Extract the [X, Y] coordinate from the center of the cell holding the provided text.  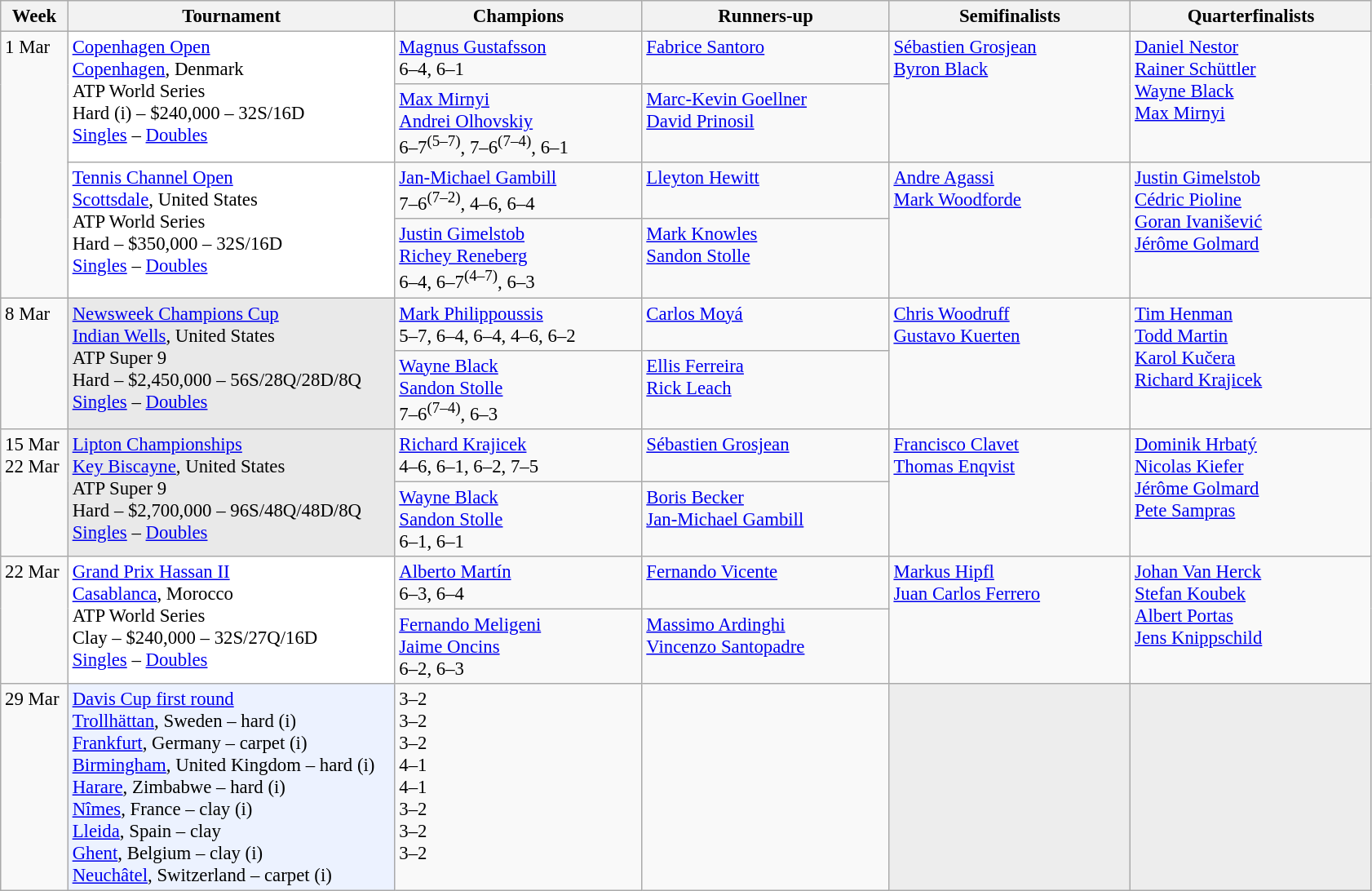
15 Mar22 Mar [34, 492]
Ellis Ferreira Rick Leach [765, 389]
Quarterfinalists [1251, 16]
Wayne Black Sandon Stolle6–1, 6–1 [519, 519]
Markus Hipfl Juan Carlos Ferrero [1010, 620]
Runners-up [765, 16]
Sébastien Grosjean Byron Black [1010, 98]
Champions [519, 16]
Dominik Hrbatý Nicolas Kiefer Jérôme Golmard Pete Sampras [1251, 492]
Alberto Martín6–3, 6–4 [519, 583]
Sébastien Grosjean [765, 455]
Andre Agassi Mark Woodforde [1010, 230]
Max Mirnyi Andrei Olhovskiy6–7(5–7), 7–6(7–4), 6–1 [519, 123]
Wayne Black Sandon Stolle7–6(7–4), 6–3 [519, 389]
Lleyton Hewitt [765, 191]
8 Mar [34, 364]
1 Mar [34, 165]
Massimo Ardinghi Vincenzo Santopadre [765, 646]
Mark Philippoussis5–7, 6–4, 6–4, 4–6, 6–2 [519, 325]
Fernando Meligeni Jaime Oncins6–2, 6–3 [519, 646]
Chris Woodruff Gustavo Kuerten [1010, 364]
Magnus Gustafsson6–4, 6–1 [519, 59]
Tennis Channel Open Scottsdale, United StatesATP World SeriesHard – $350,000 – 32S/16DSingles – Doubles [232, 230]
Francisco Clavet Thomas Enqvist [1010, 492]
Newsweek Champions Cup Indian Wells, United StatesATP Super 9Hard – $2,450,000 – 56S/28Q/28D/8QSingles – Doubles [232, 364]
Week [34, 16]
Boris Becker Jan-Michael Gambill [765, 519]
Justin Gimelstob Richey Reneberg6–4, 6–7(4–7), 6–3 [519, 258]
3–2 3–2 3–2 4–1 4–1 3–2 3–2 3–2 [519, 787]
Daniel Nestor Rainer Schüttler Wayne Black Max Mirnyi [1251, 98]
Copenhagen Open Copenhagen, DenmarkATP World SeriesHard (i) – $240,000 – 32S/16DSingles – Doubles [232, 98]
Grand Prix Hassan II Casablanca, MoroccoATP World SeriesClay – $240,000 – 32S/27Q/16DSingles – Doubles [232, 620]
22 Mar [34, 620]
Justin Gimelstob Cédric Pioline Goran Ivanišević Jérôme Golmard [1251, 230]
Lipton Championships Key Biscayne, United StatesATP Super 9Hard – $2,700,000 – 96S/48Q/48D/8QSingles – Doubles [232, 492]
Semifinalists [1010, 16]
Tournament [232, 16]
Carlos Moyá [765, 325]
Fabrice Santoro [765, 59]
Jan-Michael Gambill7–6(7–2), 4–6, 6–4 [519, 191]
Richard Krajicek4–6, 6–1, 6–2, 7–5 [519, 455]
29 Mar [34, 787]
Mark Knowles Sandon Stolle [765, 258]
Marc-Kevin Goellner David Prinosil [765, 123]
Fernando Vicente [765, 583]
Tim Henman Todd Martin Karol Kučera Richard Krajicek [1251, 364]
Johan Van Herck Stefan Koubek Albert Portas Jens Knippschild [1251, 620]
